Extract the (X, Y) coordinate from the center of the cell holding the provided text.  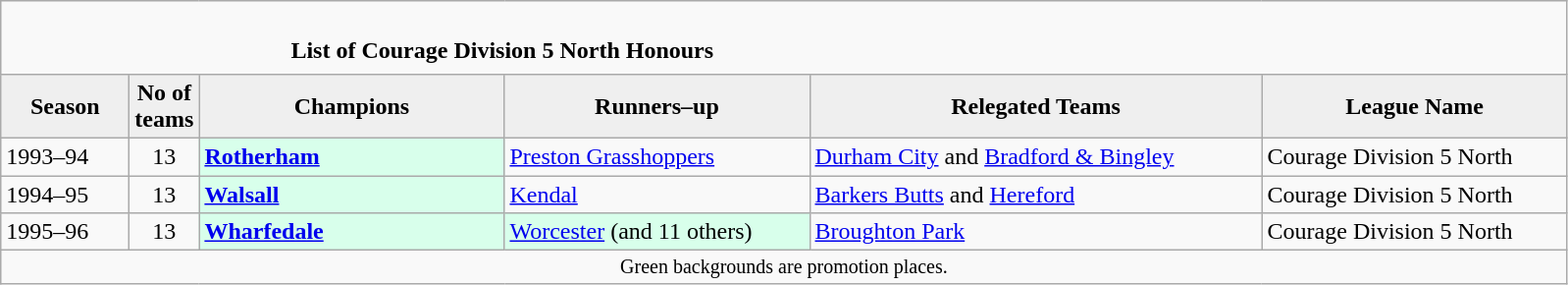
Kendal (657, 194)
Preston Grasshoppers (657, 156)
League Name (1415, 106)
Relegated Teams (1036, 106)
Walsall (351, 194)
Broughton Park (1036, 232)
Wharfedale (351, 232)
Rotherham (351, 156)
Champions (351, 106)
1993–94 (65, 156)
Green backgrounds are promotion places. (784, 267)
1994–95 (65, 194)
Season (65, 106)
No of teams (165, 106)
Worcester (and 11 others) (657, 232)
Durham City and Bradford & Bingley (1036, 156)
Barkers Butts and Hereford (1036, 194)
Runners–up (657, 106)
1995–96 (65, 232)
